Search for the cell housing the specified text and yield its [x, y] center coordinate. 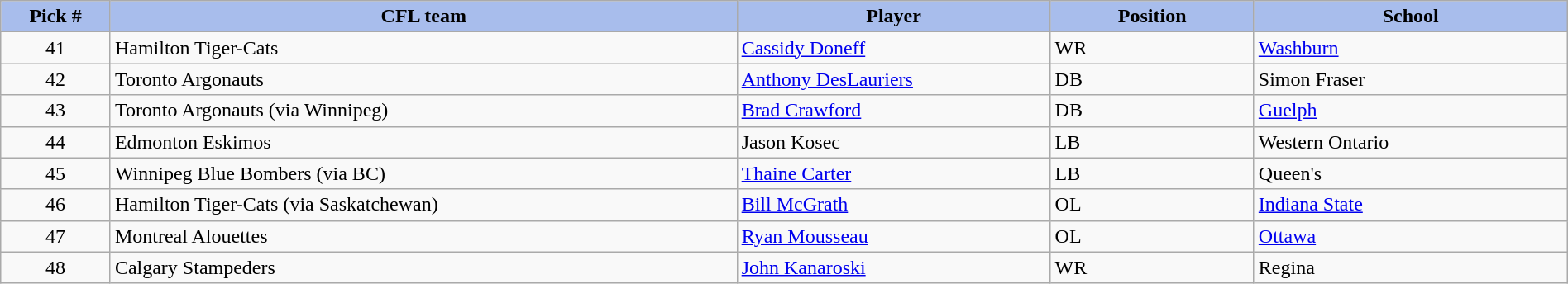
44 [56, 142]
Pick # [56, 17]
Position [1152, 17]
Western Ontario [1411, 142]
43 [56, 111]
48 [56, 267]
46 [56, 205]
Hamilton Tiger-Cats (via Saskatchewan) [423, 205]
Brad Crawford [893, 111]
Anthony DesLauriers [893, 79]
45 [56, 173]
CFL team [423, 17]
Indiana State [1411, 205]
Winnipeg Blue Bombers (via BC) [423, 173]
School [1411, 17]
Thaine Carter [893, 173]
Calgary Stampeders [423, 267]
42 [56, 79]
Jason Kosec [893, 142]
Ottawa [1411, 236]
John Kanaroski [893, 267]
Bill McGrath [893, 205]
Montreal Alouettes [423, 236]
Ryan Mousseau [893, 236]
Toronto Argonauts [423, 79]
Cassidy Doneff [893, 48]
47 [56, 236]
Washburn [1411, 48]
Toronto Argonauts (via Winnipeg) [423, 111]
Edmonton Eskimos [423, 142]
Queen's [1411, 173]
Simon Fraser [1411, 79]
Guelph [1411, 111]
Hamilton Tiger-Cats [423, 48]
41 [56, 48]
Player [893, 17]
Regina [1411, 267]
